For the text-containing cell, return its midpoint in [x, y] coordinate format. 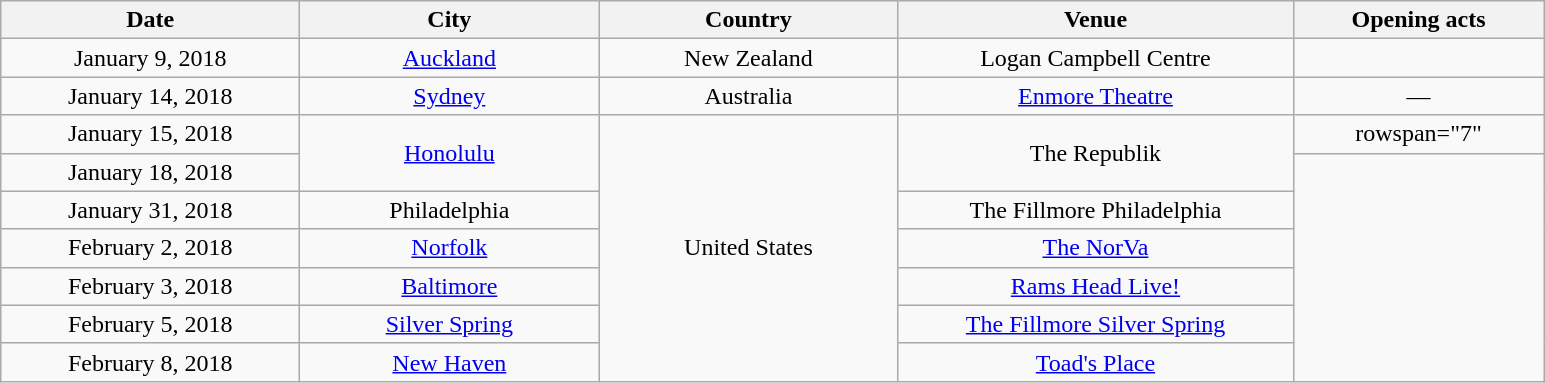
The Fillmore Silver Spring [1096, 324]
Baltimore [450, 286]
January 14, 2018 [150, 96]
Auckland [450, 58]
Venue [1096, 20]
Sydney [450, 96]
City [450, 20]
Logan Campbell Centre [1096, 58]
January 18, 2018 [150, 172]
Country [748, 20]
The NorVa [1096, 248]
United States [748, 248]
Norfolk [450, 248]
Date [150, 20]
Rams Head Live! [1096, 286]
Honolulu [450, 153]
January 15, 2018 [150, 134]
February 8, 2018 [150, 362]
January 9, 2018 [150, 58]
New Haven [450, 362]
Enmore Theatre [1096, 96]
Australia [748, 96]
Toad's Place [1096, 362]
The Republik [1096, 153]
Opening acts [1418, 20]
The Fillmore Philadelphia [1096, 210]
February 5, 2018 [150, 324]
January 31, 2018 [150, 210]
February 2, 2018 [150, 248]
New Zealand [748, 58]
— [1418, 96]
Philadelphia [450, 210]
February 3, 2018 [150, 286]
Silver Spring [450, 324]
rowspan="7" [1418, 134]
